Detect which cell encompasses the target text, then output its [x, y] center coordinate. 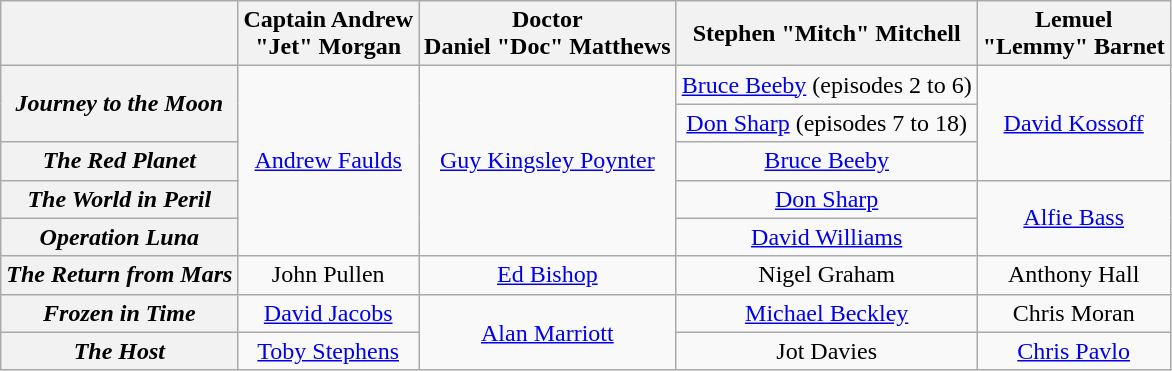
Captain Andrew"Jet" Morgan [328, 34]
Alan Marriott [548, 332]
John Pullen [328, 275]
Alfie Bass [1074, 218]
David Williams [826, 237]
Bruce Beeby [826, 161]
Chris Moran [1074, 313]
Don Sharp [826, 199]
David Jacobs [328, 313]
Michael Beckley [826, 313]
Bruce Beeby (episodes 2 to 6) [826, 85]
Guy Kingsley Poynter [548, 161]
Jot Davies [826, 351]
Don Sharp (episodes 7 to 18) [826, 123]
Frozen in Time [120, 313]
The Return from Mars [120, 275]
Toby Stephens [328, 351]
Chris Pavlo [1074, 351]
Journey to the Moon [120, 104]
The Host [120, 351]
The World in Peril [120, 199]
Operation Luna [120, 237]
DoctorDaniel "Doc" Matthews [548, 34]
Ed Bishop [548, 275]
Anthony Hall [1074, 275]
Lemuel"Lemmy" Barnet [1074, 34]
David Kossoff [1074, 123]
Stephen "Mitch" Mitchell [826, 34]
The Red Planet [120, 161]
Andrew Faulds [328, 161]
Nigel Graham [826, 275]
